Extract the (X, Y) coordinate from the center of the cell holding the provided text.  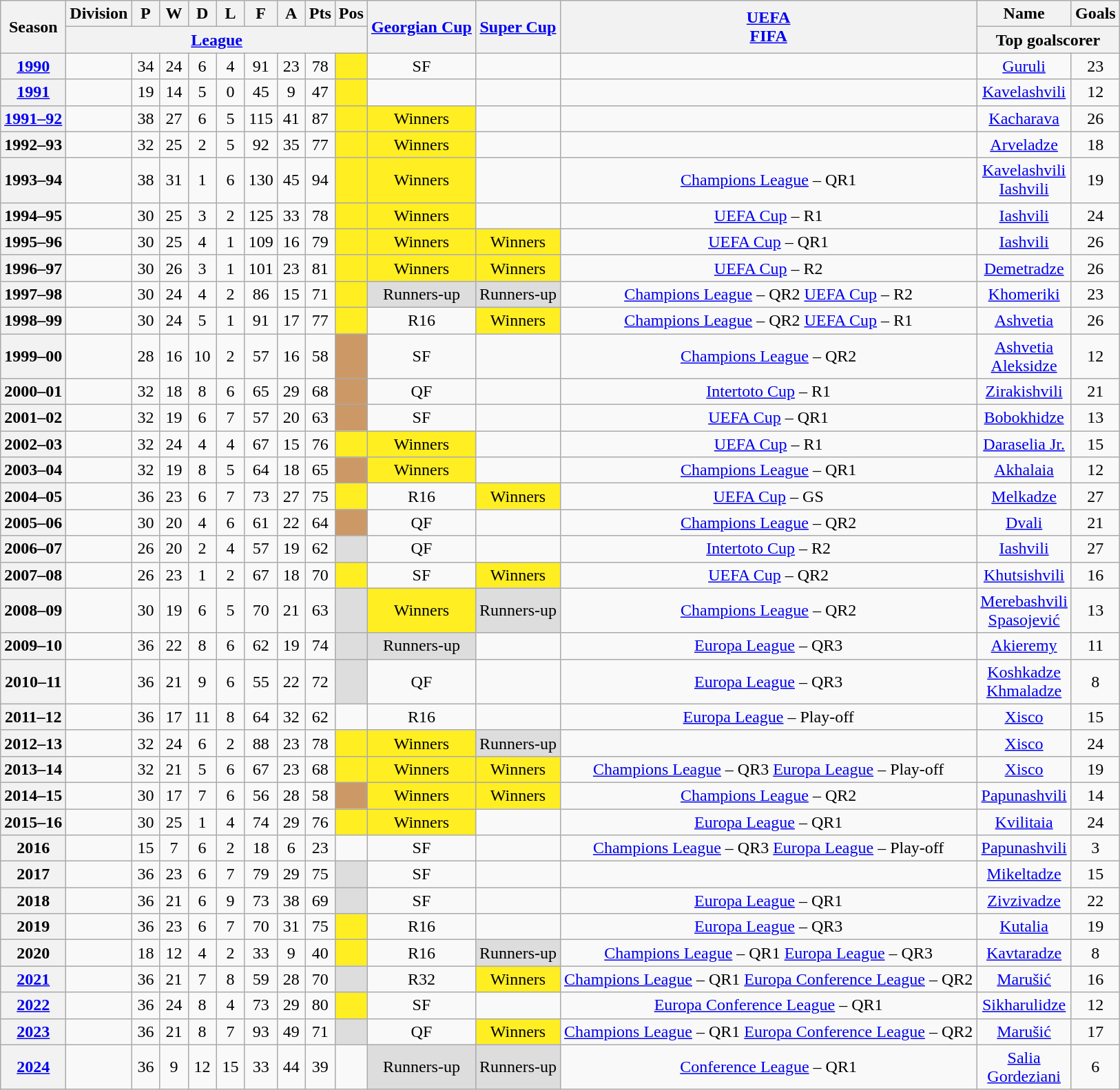
86 (260, 294)
109 (260, 242)
W (174, 14)
10 (203, 355)
2009–10 (33, 646)
R32 (422, 979)
AshvetiaAleksidze (1024, 355)
1993–94 (33, 180)
Europa League – Play-off (769, 717)
40 (320, 953)
Arveladze (1024, 145)
55 (260, 682)
Pts (320, 14)
1992–93 (33, 145)
2012–13 (33, 743)
UEFA Cup – R2 (769, 268)
UEFAFIFA (769, 27)
1990 (33, 66)
Mikeltadze (1024, 874)
88 (260, 743)
Sikharulidze (1024, 1005)
2018 (33, 901)
2017 (33, 874)
2011–12 (33, 717)
2014–15 (33, 795)
Super Cup (518, 27)
115 (260, 118)
47 (320, 92)
41 (291, 118)
101 (260, 268)
F (260, 14)
Intertoto Cup – R2 (769, 549)
93 (260, 1031)
UEFA Cup – GS (769, 496)
Akhalaia (1024, 470)
Georgian Cup (422, 27)
2003–04 (33, 470)
92 (260, 145)
125 (260, 216)
1994–95 (33, 216)
Pos (351, 14)
1996–97 (33, 268)
61 (260, 523)
KoshkadzeKhmaladze (1024, 682)
2023 (33, 1031)
D (203, 14)
2013–14 (33, 769)
34 (146, 66)
1999–00 (33, 355)
94 (320, 180)
Champions League – QR2 UEFA Cup – R2 (769, 294)
Top goalscorer (1048, 40)
44 (291, 1067)
Akieremy (1024, 646)
Name (1024, 14)
2021 (33, 979)
Demetradze (1024, 268)
Goals (1095, 14)
56 (260, 795)
80 (320, 1005)
2016 (33, 848)
2008–09 (33, 610)
1991 (33, 92)
Conference League – QR1 (769, 1067)
49 (291, 1031)
Zivzivadze (1024, 901)
2005–06 (33, 523)
KavelashviliIashvili (1024, 180)
Daraselia Jr. (1024, 444)
130 (260, 180)
87 (320, 118)
Kacharava (1024, 118)
UEFA Cup – QR2 (769, 575)
Season (33, 27)
Zirakishvili (1024, 392)
2000–01 (33, 392)
59 (260, 979)
Kavtaradze (1024, 953)
Kvilitaia (1024, 821)
MerebashviliSpasojević (1024, 610)
Kavelashvili (1024, 92)
League (217, 40)
A (291, 14)
2002–03 (33, 444)
Europa Conference League – QR1 (769, 1005)
2022 (33, 1005)
Kutalia (1024, 927)
Ashvetia (1024, 320)
0 (230, 92)
69 (320, 901)
1997–98 (33, 294)
2015–16 (33, 821)
Dvali (1024, 523)
2001–02 (33, 418)
39 (320, 1067)
2006–07 (33, 549)
2010–11 (33, 682)
L (230, 14)
1998–99 (33, 320)
Champions League – QR2 UEFA Cup – R1 (769, 320)
Bobokhidze (1024, 418)
81 (320, 268)
SaliaGordeziani (1024, 1067)
Division (99, 14)
Guruli (1024, 66)
2019 (33, 927)
Intertoto Cup – R1 (769, 392)
Khutsishvili (1024, 575)
72 (320, 682)
2007–08 (33, 575)
1991–92 (33, 118)
P (146, 14)
2020 (33, 953)
2024 (33, 1067)
1995–96 (33, 242)
35 (291, 145)
Champions League – QR1 Europa League – QR3 (769, 953)
2004–05 (33, 496)
Melkadze (1024, 496)
Khomeriki (1024, 294)
